Locate the cell with the specified text and output its [x, y] center coordinate. 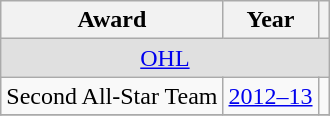
2012–13 [270, 96]
OHL [165, 58]
Award [112, 20]
Second All-Star Team [112, 96]
Year [270, 20]
